Provide the [x, y] coordinate of the cell's center where the given text is located.  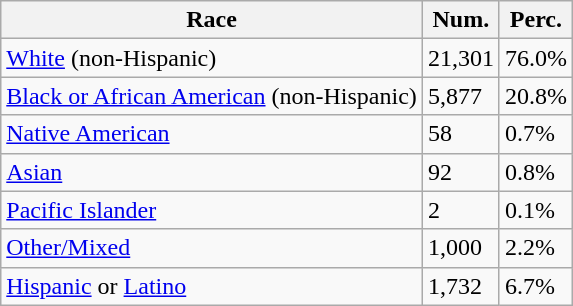
0.7% [536, 134]
0.8% [536, 172]
20.8% [536, 96]
76.0% [536, 58]
Pacific Islander [212, 210]
92 [460, 172]
Other/Mixed [212, 248]
Black or African American (non-Hispanic) [212, 96]
2 [460, 210]
2.2% [536, 248]
Asian [212, 172]
Race [212, 20]
5,877 [460, 96]
White (non-Hispanic) [212, 58]
Num. [460, 20]
58 [460, 134]
1,732 [460, 286]
6.7% [536, 286]
0.1% [536, 210]
Native American [212, 134]
1,000 [460, 248]
21,301 [460, 58]
Hispanic or Latino [212, 286]
Perc. [536, 20]
